Capture the cell that displays the provided text and extract its [x, y] central coordinate. 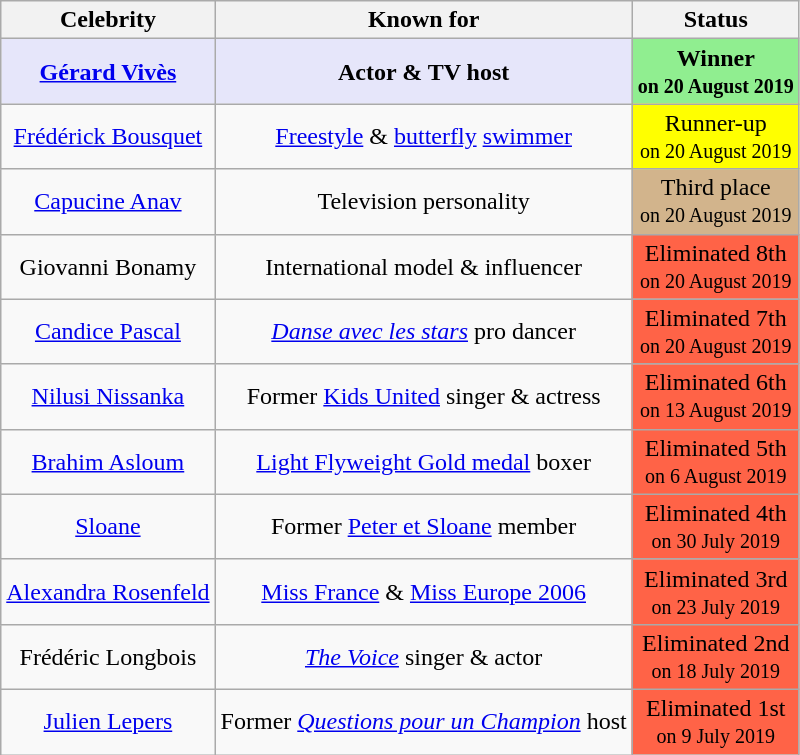
Third placeon 20 August 2019 [716, 202]
Eliminated 6thon 13 August 2019 [716, 396]
The Voice singer & actor [424, 656]
International model & influencer [424, 266]
Former Questions pour un Champion host [424, 722]
Known for [424, 20]
Frédérick Bousquet [108, 136]
Former Peter et Sloane member [424, 526]
Brahim Asloum [108, 462]
Giovanni Bonamy [108, 266]
Eliminated 5thon 6 August 2019 [716, 462]
Celebrity [108, 20]
Danse avec les stars pro dancer [424, 332]
Former Kids United singer & actress [424, 396]
Capucine Anav [108, 202]
Frédéric Longbois [108, 656]
Light Flyweight Gold medal boxer [424, 462]
Eliminated 2ndon 18 July 2019 [716, 656]
Alexandra Rosenfeld [108, 592]
Eliminated 3rdon 23 July 2019 [716, 592]
Eliminated 7thon 20 August 2019 [716, 332]
Julien Lepers [108, 722]
Eliminated 4thon 30 July 2019 [716, 526]
Status [716, 20]
Eliminated 1ston 9 July 2019 [716, 722]
Sloane [108, 526]
Winneron 20 August 2019 [716, 72]
Eliminated 8thon 20 August 2019 [716, 266]
Gérard Vivès [108, 72]
Actor & TV host [424, 72]
Television personality [424, 202]
Nilusi Nissanka [108, 396]
Runner-upon 20 August 2019 [716, 136]
Miss France & Miss Europe 2006 [424, 592]
Freestyle & butterfly swimmer [424, 136]
Candice Pascal [108, 332]
